Provide the (X, Y) coordinate of the cell's center where the given text is located.  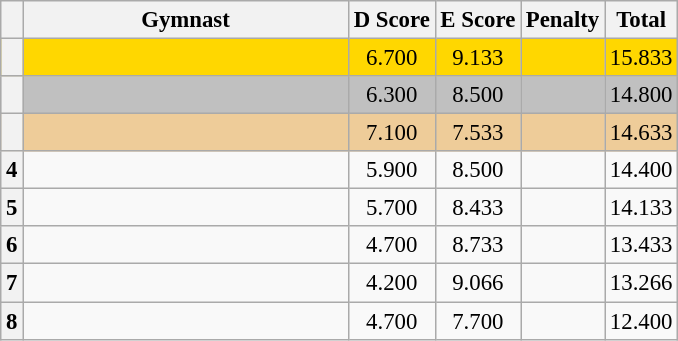
6.300 (392, 95)
5.700 (392, 208)
4.200 (392, 283)
8.433 (478, 208)
13.266 (642, 283)
5.900 (392, 170)
15.833 (642, 58)
Penalty (563, 20)
14.633 (642, 133)
14.133 (642, 208)
12.400 (642, 321)
6 (12, 245)
7 (12, 283)
D Score (392, 20)
4 (12, 170)
13.433 (642, 245)
6.700 (392, 58)
8.733 (478, 245)
7.700 (478, 321)
E Score (478, 20)
7.100 (392, 133)
Total (642, 20)
9.066 (478, 283)
9.133 (478, 58)
Gymnast (186, 20)
14.800 (642, 95)
5 (12, 208)
14.400 (642, 170)
7.533 (478, 133)
8 (12, 321)
